Locate the cell with the specified text and output its [x, y] center coordinate. 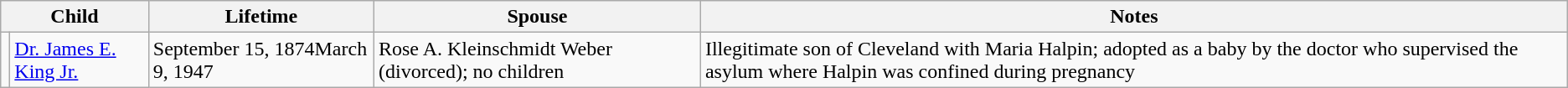
Dr. James E. King Jr. [80, 60]
September 15, 1874March 9, 1947 [261, 60]
Lifetime [261, 17]
Spouse [537, 17]
Notes [1134, 17]
Illegitimate son of Cleveland with Maria Halpin; adopted as a baby by the doctor who supervised the asylum where Halpin was confined during pregnancy [1134, 60]
Rose A. Kleinschmidt Weber (divorced); no children [537, 60]
Child [75, 17]
